Provide the (X, Y) coordinate of the cell's center where the given text is located.  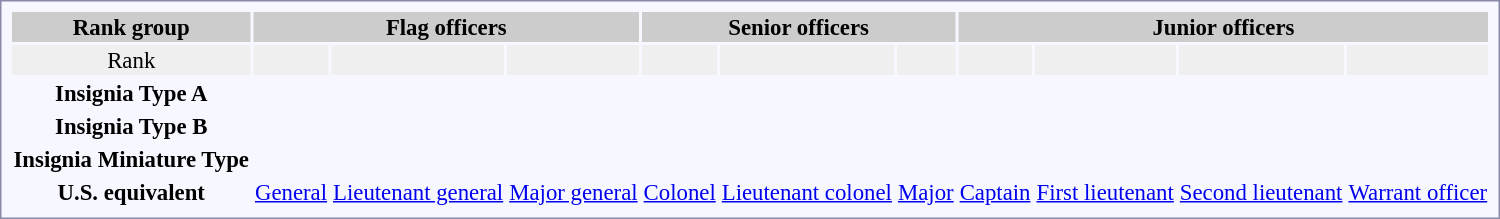
Senior officers (798, 27)
Warrant officer (1418, 192)
First lieutenant (1105, 192)
Junior officers (1224, 27)
Major (926, 192)
General (290, 192)
Second lieutenant (1261, 192)
Flag officers (446, 27)
Lieutenant general (418, 192)
Insignia Miniature Type (131, 159)
Rank group (131, 27)
Captain (995, 192)
U.S. equivalent (131, 192)
Insignia Type B (131, 126)
Colonel (680, 192)
Insignia Type A (131, 93)
Rank (131, 60)
Lieutenant colonel (806, 192)
Major general (574, 192)
